Extract the (X, Y) coordinate from the center of the cell holding the provided text.  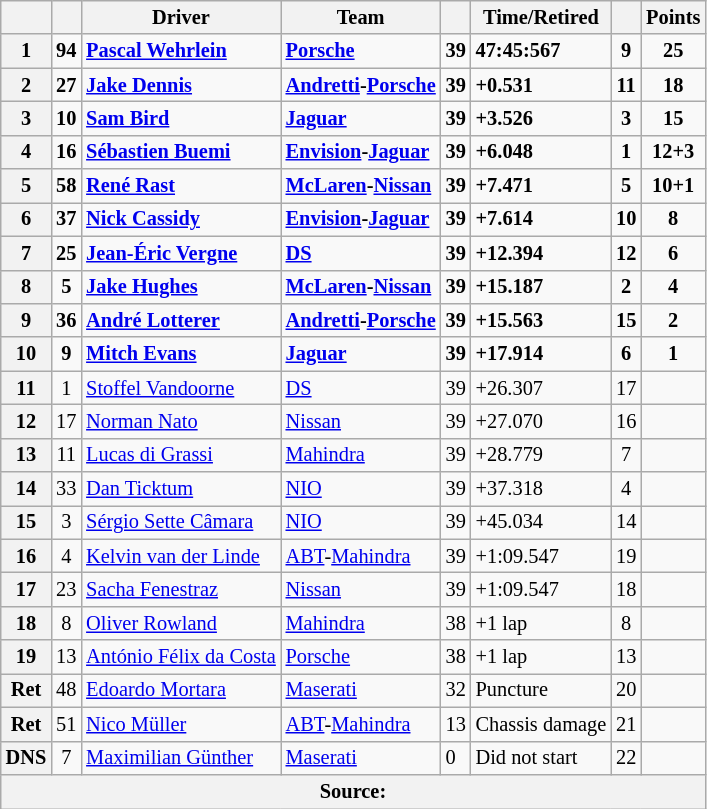
+12.394 (541, 253)
Dan Ticktum (180, 489)
René Rast (180, 186)
Kelvin van der Linde (180, 556)
Nico Müller (180, 724)
+6.048 (541, 152)
+45.034 (541, 522)
Pascal Wehrlein (180, 51)
20 (626, 690)
Sébastien Buemi (180, 152)
DNS (26, 758)
47:45:567 (541, 51)
Source: (353, 791)
+3.526 (541, 118)
58 (66, 186)
Jake Hughes (180, 287)
Lucas di Grassi (180, 455)
Jake Dennis (180, 85)
+27.070 (541, 421)
André Lotterer (180, 320)
Nick Cassidy (180, 219)
Edoardo Mortara (180, 690)
Points (673, 17)
+7.614 (541, 219)
33 (66, 489)
+7.471 (541, 186)
0 (456, 758)
Driver (180, 17)
+15.563 (541, 320)
Mitch Evans (180, 354)
Stoffel Vandoorne (180, 388)
Chassis damage (541, 724)
+28.779 (541, 455)
Time/Retired (541, 17)
22 (626, 758)
Jean-Éric Vergne (180, 253)
94 (66, 51)
21 (626, 724)
Did not start (541, 758)
Team (361, 17)
Puncture (541, 690)
António Félix da Costa (180, 657)
Sacha Fenestraz (180, 589)
+0.531 (541, 85)
32 (456, 690)
23 (66, 589)
+15.187 (541, 287)
37 (66, 219)
27 (66, 85)
Sérgio Sette Câmara (180, 522)
12+3 (673, 152)
Oliver Rowland (180, 623)
48 (66, 690)
36 (66, 320)
Sam Bird (180, 118)
Maximilian Günther (180, 758)
+37.318 (541, 489)
Norman Nato (180, 421)
51 (66, 724)
10+1 (673, 186)
+17.914 (541, 354)
+26.307 (541, 388)
